Return [X, Y] of the center of cell containing provided text 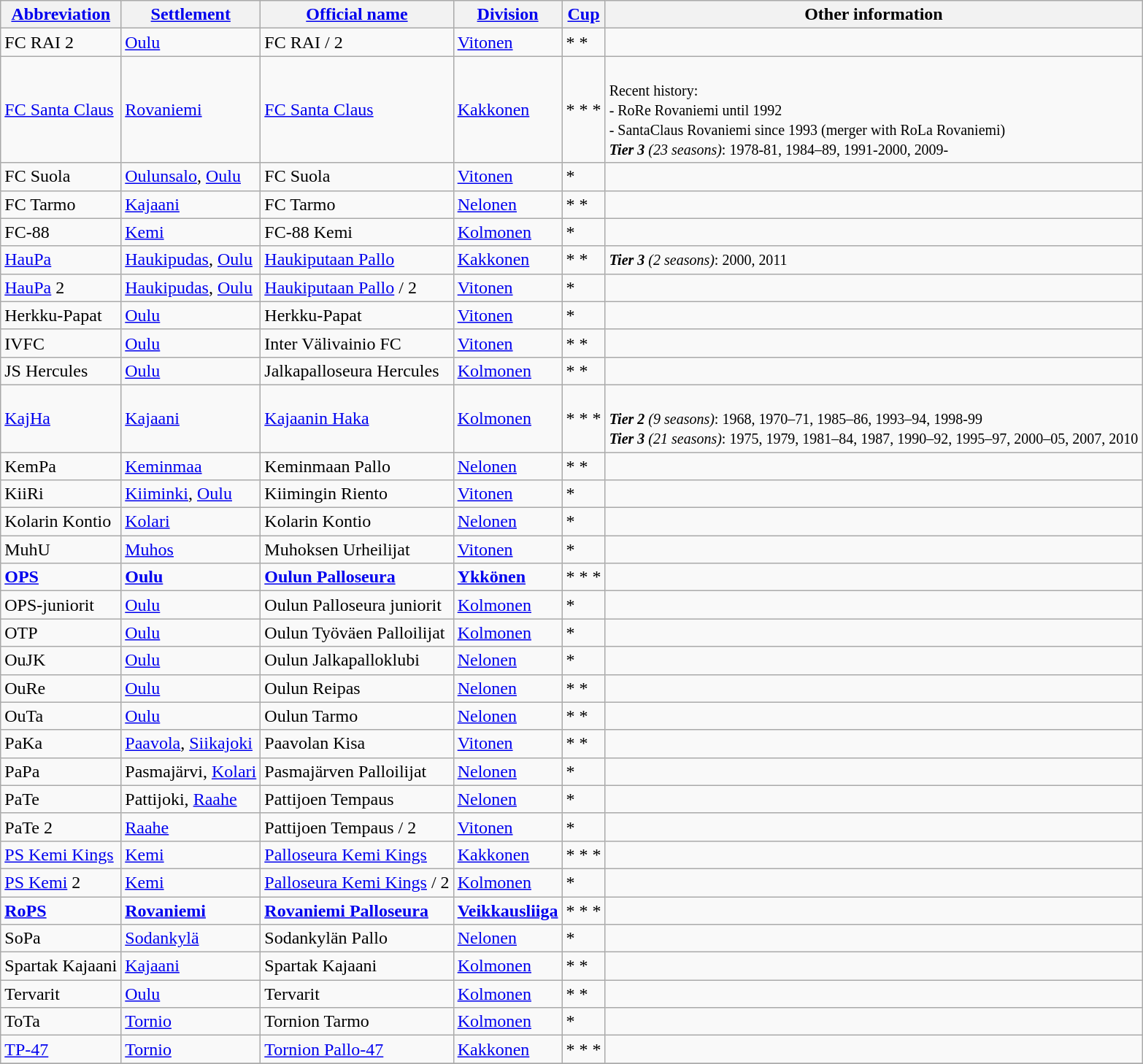
Rovaniemi Palloseura [357, 910]
Muhoksen Urheilijat [357, 550]
Veikkausliiga [508, 910]
OTP [61, 633]
Palloseura Kemi Kings / 2 [357, 882]
Pasmajärven Palloilijat [357, 771]
Oulun Työväen Palloilijat [357, 633]
Sodankylän Pallo [357, 938]
PaTe 2 [61, 827]
FC RAI / 2 [357, 42]
Ykkönen [508, 577]
Paavolan Kisa [357, 744]
Pattijoen Tempaus [357, 799]
OuRe [61, 688]
OuTa [61, 716]
Keminmaan Pallo [357, 466]
PaKa [61, 744]
Official name [357, 15]
RoPS [61, 910]
Other information [874, 15]
JS Hercules [61, 371]
OPS [61, 577]
Abbreviation [61, 15]
Tornion Tarmo [357, 1022]
FC-88 [61, 232]
Oulun Reipas [357, 688]
Kolari [191, 522]
Oulun Palloseura [357, 577]
Raahe [191, 827]
Paavola, Siikajoki [191, 744]
FC-88 Kemi [357, 232]
PS Kemi 2 [61, 882]
Division [508, 15]
Jalkapalloseura Hercules [357, 371]
PS Kemi Kings [61, 855]
Oulun Palloseura juniorit [357, 605]
ToTa [61, 1022]
Cup [584, 15]
Settlement [191, 15]
Tornion Pallo-47 [357, 1049]
Haukiputaan Pallo / 2 [357, 288]
IVFC [61, 343]
OPS-juniorit [61, 605]
Oulun Tarmo [357, 716]
Oulun Jalkapalloklubi [357, 660]
Kiimingin Riento [357, 494]
KajHa [61, 418]
KiiRi [61, 494]
Keminmaa [191, 466]
Pasmajärvi, Kolari [191, 771]
PaTe [61, 799]
HauPa 2 [61, 288]
FC RAI 2 [61, 42]
Oulunsalo, Oulu [191, 177]
HauPa [61, 260]
Kiiminki, Oulu [191, 494]
SoPa [61, 938]
Palloseura Kemi Kings [357, 855]
Pattijoen Tempaus / 2 [357, 827]
Tier 3 (2 seasons): 2000, 2011 [874, 260]
TP-47 [61, 1049]
MuhU [61, 550]
Sodankylä [191, 938]
OuJK [61, 660]
PaPa [61, 771]
KemPa [61, 466]
Tier 2 (9 seasons): 1968, 1970–71, 1985–86, 1993–94, 1998-99 Tier 3 (21 seasons): 1975, 1979, 1981–84, 1987, 1990–92, 1995–97, 2000–05, 2007, 2010 [874, 418]
Pattijoki, Raahe [191, 799]
Muhos [191, 550]
Haukiputaan Pallo [357, 260]
Inter Välivainio FC [357, 343]
Kajaanin Haka [357, 418]
